Return (X, Y) of the center of cell containing provided text 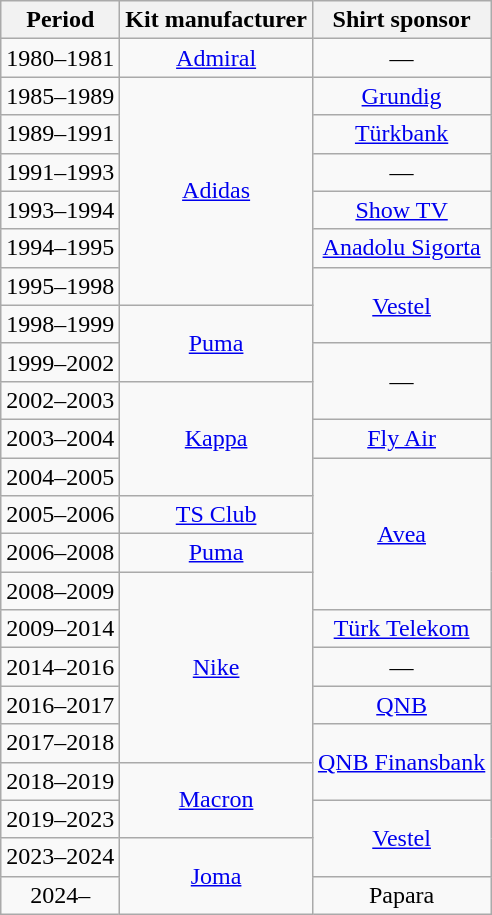
Türkbank (401, 134)
Period (60, 20)
1995–1998 (60, 286)
TS Club (216, 515)
Kappa (216, 438)
Papara (401, 895)
1999–2002 (60, 362)
2019–2023 (60, 819)
2006–2008 (60, 553)
1985–1989 (60, 96)
2008–2009 (60, 591)
2016–2017 (60, 705)
2004–2005 (60, 477)
2009–2014 (60, 629)
2018–2019 (60, 781)
1980–1981 (60, 58)
Macron (216, 800)
1998–1999 (60, 324)
2017–2018 (60, 743)
QNB (401, 705)
Adidas (216, 191)
1994–1995 (60, 248)
Grundig (401, 96)
Anadolu Sigorta (401, 248)
2024– (60, 895)
2014–2016 (60, 667)
Joma (216, 876)
Avea (401, 534)
2005–2006 (60, 515)
Admiral (216, 58)
1991–1993 (60, 172)
1989–1991 (60, 134)
1993–1994 (60, 210)
Kit manufacturer (216, 20)
Show TV (401, 210)
QNB Finansbank (401, 762)
2023–2024 (60, 857)
Shirt sponsor (401, 20)
2002–2003 (60, 400)
Türk Telekom (401, 629)
Nike (216, 667)
Fly Air (401, 438)
2003–2004 (60, 438)
